Determine the [x, y] coordinate at the center of the cell enclosing the given text.  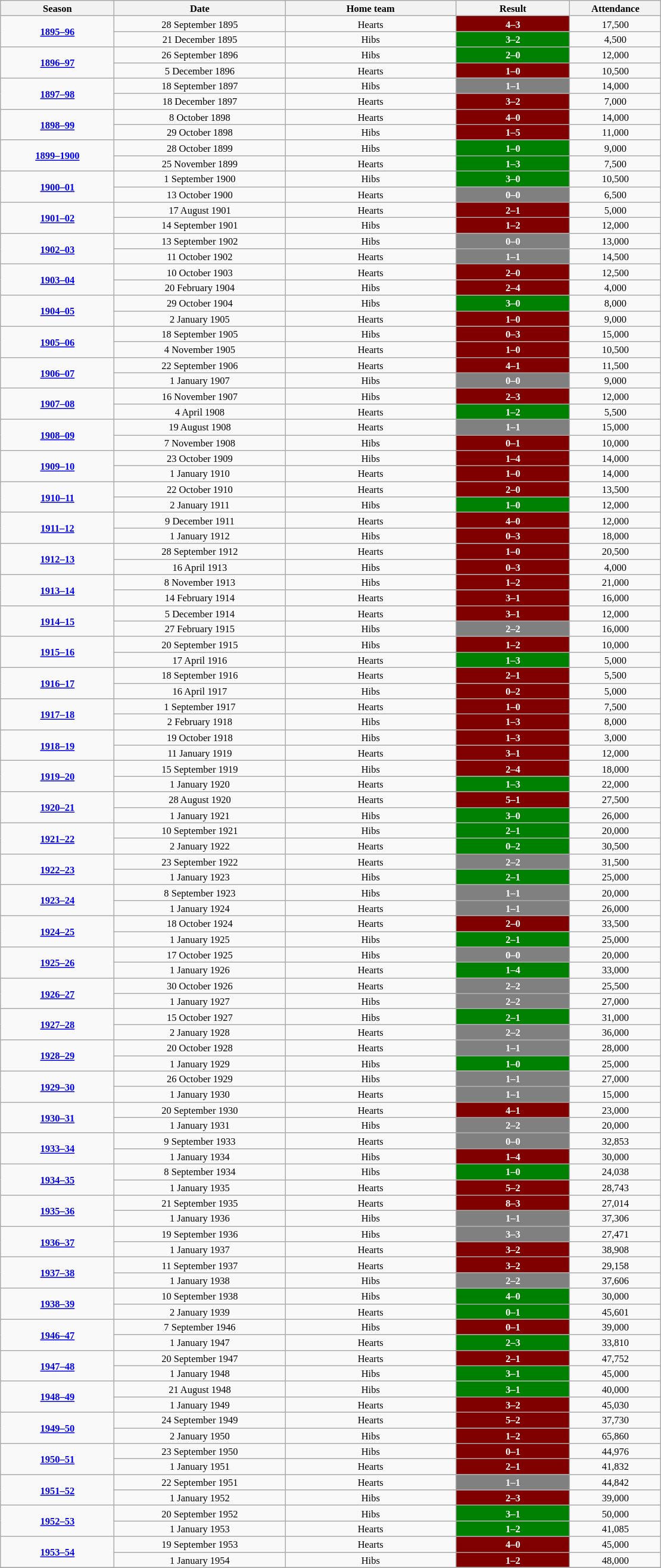
2 January 1911 [200, 505]
41,832 [616, 1467]
9 December 1911 [200, 520]
2 January 1922 [200, 846]
1934–35 [57, 1179]
24,038 [616, 1172]
1 January 1936 [200, 1219]
23 September 1950 [200, 1451]
29 October 1904 [200, 303]
17 April 1916 [200, 660]
1 January 1953 [200, 1529]
1946–47 [57, 1335]
1897–98 [57, 93]
18 September 1916 [200, 675]
1909–10 [57, 466]
18 October 1924 [200, 923]
1 January 1954 [200, 1560]
22 September 1951 [200, 1482]
40,000 [616, 1389]
41,085 [616, 1529]
1 January 1925 [200, 939]
15 September 1919 [200, 769]
Result [513, 8]
4 November 1905 [200, 349]
3,000 [616, 738]
1 January 1910 [200, 474]
20 September 1947 [200, 1358]
1952–53 [57, 1521]
4,500 [616, 39]
1914–15 [57, 621]
13 October 1900 [200, 195]
20,500 [616, 551]
44,842 [616, 1482]
1927–28 [57, 1024]
1 January 1951 [200, 1467]
1 January 1937 [200, 1250]
1 January 1929 [200, 1063]
17 August 1901 [200, 210]
1924–25 [57, 931]
8 October 1898 [200, 117]
10 September 1938 [200, 1296]
3–3 [513, 1234]
1928–29 [57, 1055]
1895–96 [57, 32]
1920–21 [57, 807]
22 September 1906 [200, 365]
19 September 1953 [200, 1544]
1 January 1907 [200, 380]
2 January 1928 [200, 1032]
31,500 [616, 861]
1921–22 [57, 838]
27 February 1915 [200, 629]
1 January 1924 [200, 908]
27,014 [616, 1203]
12,500 [616, 272]
1953–54 [57, 1552]
21 December 1895 [200, 39]
27,500 [616, 799]
31,000 [616, 1017]
27,471 [616, 1234]
37,730 [616, 1420]
11,000 [616, 132]
19 October 1918 [200, 738]
20 February 1904 [200, 288]
1936–37 [57, 1242]
1899–1900 [57, 155]
14,500 [616, 257]
22 October 1910 [200, 489]
1 January 1930 [200, 1094]
29 October 1898 [200, 132]
18 September 1905 [200, 334]
15 October 1927 [200, 1017]
1935–36 [57, 1211]
14 February 1914 [200, 598]
32,853 [616, 1141]
28 August 1920 [200, 799]
1947–48 [57, 1366]
2 January 1905 [200, 318]
28,000 [616, 1048]
19 September 1936 [200, 1234]
1 January 1923 [200, 877]
1926–27 [57, 994]
14 September 1901 [200, 226]
36,000 [616, 1032]
28 September 1895 [200, 24]
28 September 1912 [200, 551]
38,908 [616, 1250]
13 September 1902 [200, 241]
1911–12 [57, 528]
1 January 1948 [200, 1373]
1896–97 [57, 63]
23 September 1922 [200, 861]
23 October 1909 [200, 458]
7 September 1946 [200, 1327]
25,500 [616, 986]
1 January 1926 [200, 970]
5 December 1914 [200, 613]
28 October 1899 [200, 148]
13,000 [616, 241]
33,500 [616, 923]
4–3 [513, 24]
1 January 1921 [200, 815]
1902–03 [57, 249]
1922–23 [57, 869]
1 January 1920 [200, 784]
24 September 1949 [200, 1420]
23,000 [616, 1110]
20 October 1928 [200, 1048]
1 September 1900 [200, 179]
1 January 1934 [200, 1156]
1901–02 [57, 218]
17,500 [616, 24]
1905–06 [57, 342]
17 October 1925 [200, 955]
Attendance [616, 8]
16 April 1917 [200, 691]
1938–39 [57, 1304]
11 January 1919 [200, 753]
33,810 [616, 1342]
1898–99 [57, 124]
5–1 [513, 799]
65,860 [616, 1435]
10 September 1921 [200, 830]
2 January 1939 [200, 1311]
20 September 1915 [200, 644]
20 September 1952 [200, 1513]
Date [200, 8]
28,743 [616, 1188]
21 September 1935 [200, 1203]
1917–18 [57, 714]
1930–31 [57, 1117]
11 September 1937 [200, 1265]
13,500 [616, 489]
8 September 1934 [200, 1172]
1 January 1938 [200, 1280]
1933–34 [57, 1148]
33,000 [616, 970]
16 April 1913 [200, 567]
1918–19 [57, 745]
30 October 1926 [200, 986]
50,000 [616, 1513]
1915–16 [57, 652]
1925–26 [57, 963]
6,500 [616, 195]
8–3 [513, 1203]
1 January 1935 [200, 1188]
7 November 1908 [200, 442]
Home team [370, 8]
1 January 1931 [200, 1125]
1 January 1949 [200, 1404]
1–5 [513, 132]
22,000 [616, 784]
5 December 1896 [200, 70]
16 November 1907 [200, 396]
8 November 1913 [200, 582]
1951–52 [57, 1490]
18 December 1897 [200, 101]
1 January 1927 [200, 1001]
20 September 1930 [200, 1110]
1900–01 [57, 186]
1949–50 [57, 1428]
10 October 1903 [200, 272]
45,601 [616, 1311]
1 September 1917 [200, 707]
1910–11 [57, 497]
11,500 [616, 365]
1908–09 [57, 435]
9 September 1933 [200, 1141]
1919–20 [57, 776]
21 August 1948 [200, 1389]
11 October 1902 [200, 257]
30,500 [616, 846]
Season [57, 8]
45,030 [616, 1404]
37,306 [616, 1219]
26 October 1929 [200, 1079]
19 August 1908 [200, 427]
1950–51 [57, 1459]
1 January 1947 [200, 1342]
1929–30 [57, 1086]
1916–17 [57, 683]
47,752 [616, 1358]
1903–04 [57, 280]
1 January 1912 [200, 536]
7,000 [616, 101]
48,000 [616, 1560]
21,000 [616, 582]
8 September 1923 [200, 892]
2 January 1950 [200, 1435]
44,976 [616, 1451]
29,158 [616, 1265]
4 April 1908 [200, 411]
1937–38 [57, 1273]
18 September 1897 [200, 86]
2 February 1918 [200, 722]
1 January 1952 [200, 1498]
1906–07 [57, 373]
25 November 1899 [200, 163]
1948–49 [57, 1397]
1923–24 [57, 900]
26 September 1896 [200, 55]
37,606 [616, 1280]
1913–14 [57, 590]
1912–13 [57, 559]
1907–08 [57, 404]
1904–05 [57, 311]
